Detect which cell encompasses the target text, then output its (X, Y) center coordinate. 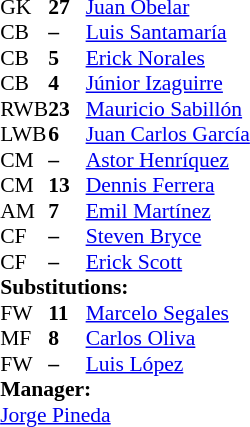
Erick Norales (168, 58)
Dennis Ferrera (168, 185)
Luis López (168, 364)
Carlos Oliva (168, 339)
Astor Henríquez (168, 160)
4 (67, 83)
Marcelo Segales (168, 313)
Substitutions: (125, 287)
7 (67, 211)
Emil Martínez (168, 211)
Júnior Izaguirre (168, 83)
6 (67, 135)
23 (67, 109)
Erick Scott (168, 262)
Mauricio Sabillón (168, 109)
5 (67, 58)
13 (67, 185)
8 (67, 339)
LWB (24, 135)
MF (24, 339)
Luis Santamaría (168, 33)
RWB (24, 109)
Steven Bryce (168, 237)
Manager: (125, 389)
Juan Carlos García (168, 135)
11 (67, 313)
AM (24, 211)
